Return the [X, Y] coordinate for the center point of the cell that contains the specified text.  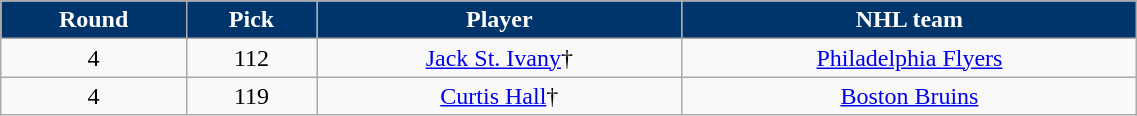
Pick [251, 20]
119 [251, 96]
Jack St. Ivany† [500, 58]
NHL team [910, 20]
Curtis Hall† [500, 96]
Philadelphia Flyers [910, 58]
Round [94, 20]
Player [500, 20]
112 [251, 58]
Boston Bruins [910, 96]
